Capture the cell that displays the provided text and extract its (X, Y) central coordinate. 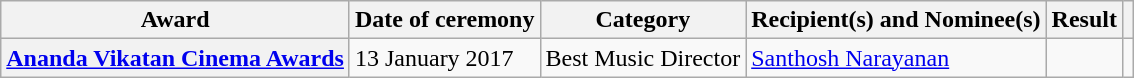
Category (643, 20)
Date of ceremony (444, 20)
13 January 2017 (444, 58)
Result (1084, 20)
Best Music Director (643, 58)
Recipient(s) and Nominee(s) (896, 20)
Santhosh Narayanan (896, 58)
Award (176, 20)
Ananda Vikatan Cinema Awards (176, 58)
